Determine the [x, y] coordinate at the center of the cell enclosing the given text.  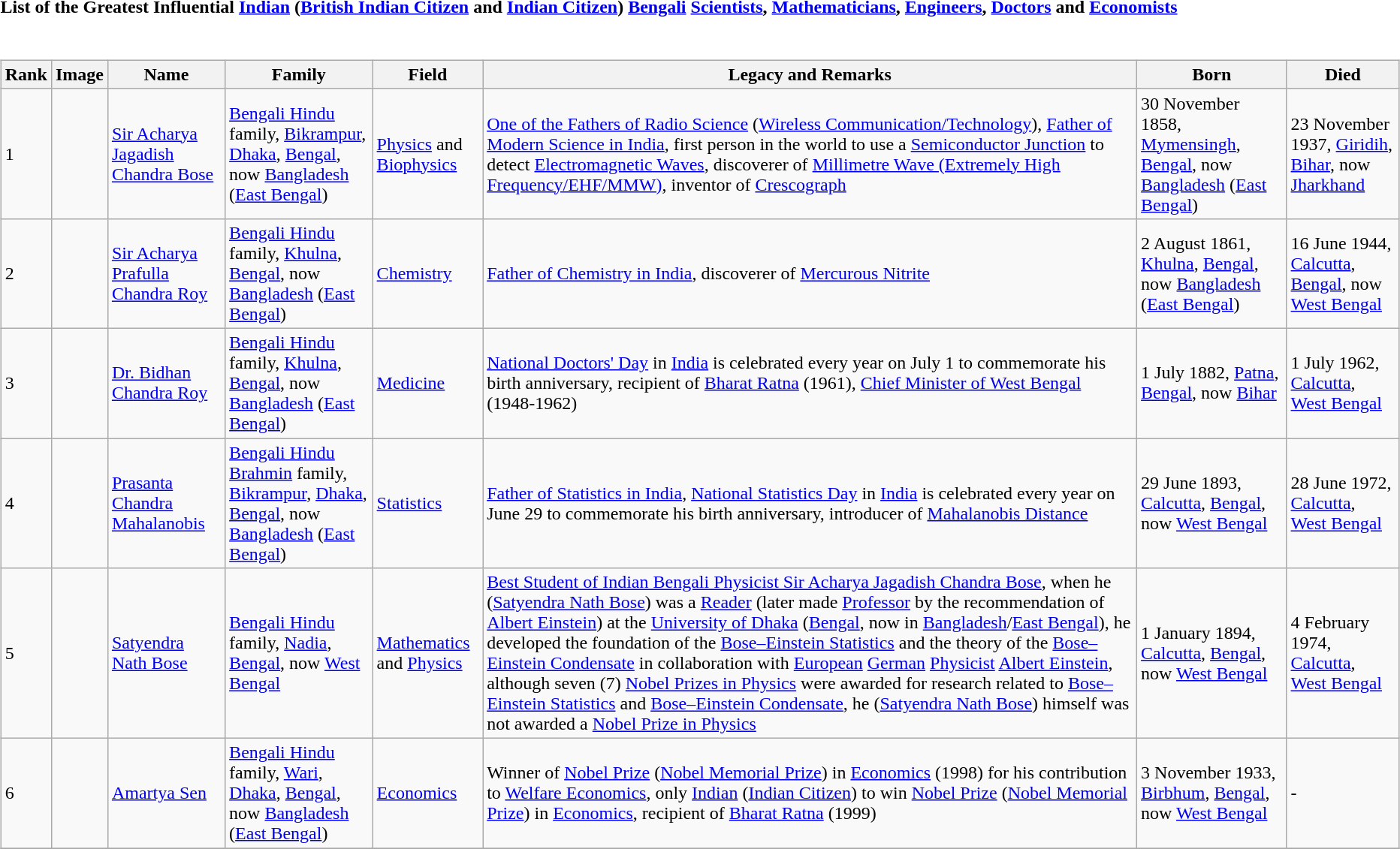
1 July 1962, Calcutta, West Bengal [1343, 383]
Legacy and Remarks [810, 74]
Mathematics and Physics [428, 653]
Economics [428, 793]
28 June 1972, Calcutta, West Bengal [1343, 503]
Chemistry [428, 273]
Statistics [428, 503]
Rank [26, 74]
Amartya Sen [166, 793]
Bengali Hindu family, Bikrampur, Dhaka, Bengal, now Bangladesh (East Bengal) [299, 153]
4 [26, 503]
Satyendra Nath Bose [166, 653]
23 November 1937, Giridih, Bihar, now Jharkhand [1343, 153]
Physics and Biophysics [428, 153]
29 June 1893, Calcutta, Bengal, now West Bengal [1212, 503]
1 [26, 153]
3 November 1933, Birbhum, Bengal, now West Bengal [1212, 793]
3 [26, 383]
1 January 1894, Calcutta, Bengal, now West Bengal [1212, 653]
Medicine [428, 383]
Image [80, 74]
- [1343, 793]
2 [26, 273]
Dr. Bidhan Chandra Roy [166, 383]
Born [1212, 74]
2 August 1861, Khulna, Bengal, now Bangladesh (East Bengal) [1212, 273]
4 February 1974, Calcutta, West Bengal [1343, 653]
Died [1343, 74]
Name [166, 74]
30 November 1858, Mymensingh, Bengal, now Bangladesh (East Bengal) [1212, 153]
Bengali Hindu family, Nadia, Bengal, now West Bengal [299, 653]
Prasanta Chandra Mahalanobis [166, 503]
Bengali Hindu Brahmin family, Bikrampur, Dhaka, Bengal, now Bangladesh (East Bengal) [299, 503]
16 June 1944, Calcutta, Bengal, now West Bengal [1343, 273]
6 [26, 793]
Family [299, 74]
Father of Chemistry in India, discoverer of Mercurous Nitrite [810, 273]
5 [26, 653]
Bengali Hindu family, Wari, Dhaka, Bengal, now Bangladesh (East Bengal) [299, 793]
1 July 1882, Patna, Bengal, now Bihar [1212, 383]
Sir Acharya Prafulla Chandra Roy [166, 273]
Field [428, 74]
Sir Acharya Jagadish Chandra Bose [166, 153]
